Determine the [x, y] coordinate at the center of the cell enclosing the given text.  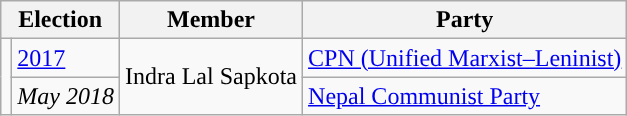
Indra Lal Sapkota [212, 77]
May 2018 [66, 96]
Party [465, 20]
Election [60, 20]
CPN (Unified Marxist–Leninist) [465, 58]
Nepal Communist Party [465, 96]
Member [212, 20]
2017 [66, 58]
